Find where the given text appears and provide that cell's center as [X, Y] coordinate. 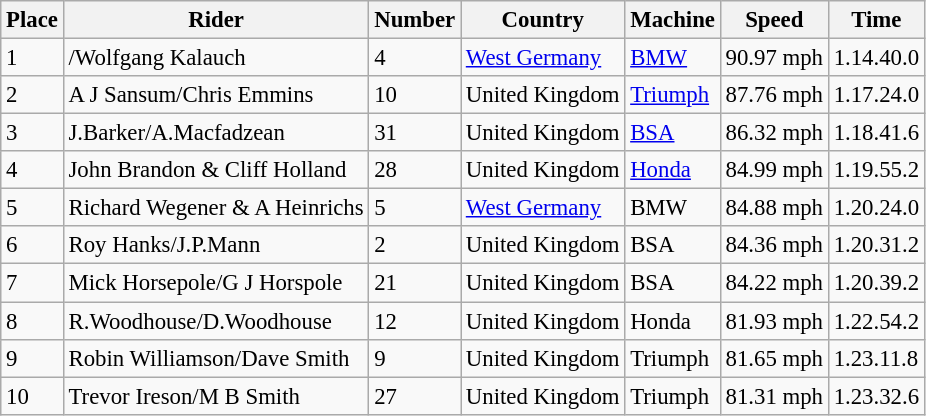
84.99 mph [774, 170]
1.23.11.8 [876, 358]
1.22.54.2 [876, 321]
Number [415, 20]
21 [415, 283]
84.22 mph [774, 283]
Country [542, 20]
John Brandon & Cliff Holland [216, 170]
Place [32, 20]
8 [32, 321]
1.20.24.0 [876, 208]
Roy Hanks/J.P.Mann [216, 245]
Mick Horsepole/G J Horspole [216, 283]
A J Sansum/Chris Emmins [216, 95]
84.88 mph [774, 208]
Richard Wegener & A Heinrichs [216, 208]
1 [32, 58]
J.Barker/A.Macfadzean [216, 133]
1.17.24.0 [876, 95]
Trevor Ireson/M B Smith [216, 396]
1.20.31.2 [876, 245]
1.23.32.6 [876, 396]
R.Woodhouse/D.Woodhouse [216, 321]
87.76 mph [774, 95]
Machine [672, 20]
6 [32, 245]
1.18.41.6 [876, 133]
86.32 mph [774, 133]
1.14.40.0 [876, 58]
28 [415, 170]
81.65 mph [774, 358]
1.19.55.2 [876, 170]
7 [32, 283]
27 [415, 396]
Time [876, 20]
81.93 mph [774, 321]
31 [415, 133]
Speed [774, 20]
Robin Williamson/Dave Smith [216, 358]
84.36 mph [774, 245]
12 [415, 321]
3 [32, 133]
90.97 mph [774, 58]
Rider [216, 20]
81.31 mph [774, 396]
/Wolfgang Kalauch [216, 58]
1.20.39.2 [876, 283]
